Output the (X, Y) coordinate of the center of the cell containing the given text.  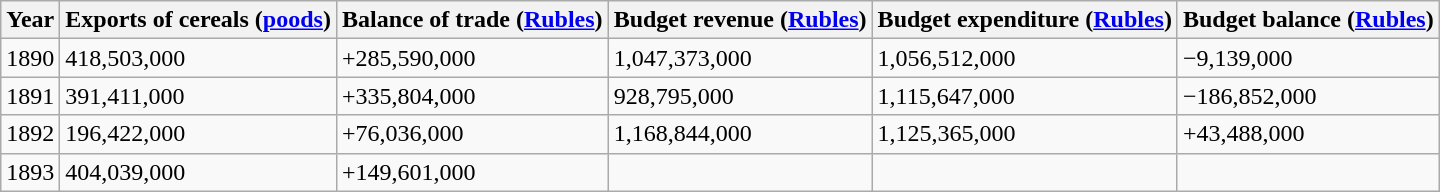
196,422,000 (198, 134)
1891 (30, 96)
Budget expenditure (Rubles) (1024, 20)
404,039,000 (198, 172)
Budget balance (Rubles) (1308, 20)
1,168,844,000 (740, 134)
1,047,373,000 (740, 58)
Balance of trade (Rubles) (472, 20)
+149,601,000 (472, 172)
1890 (30, 58)
391,411,000 (198, 96)
1892 (30, 134)
1,125,365,000 (1024, 134)
+285,590,000 (472, 58)
−186,852,000 (1308, 96)
Budget revenue (Rubles) (740, 20)
+335,804,000 (472, 96)
928,795,000 (740, 96)
−9,139,000 (1308, 58)
1,056,512,000 (1024, 58)
1,115,647,000 (1024, 96)
+43,488,000 (1308, 134)
Exports of cereals (poods) (198, 20)
Year (30, 20)
418,503,000 (198, 58)
+76,036,000 (472, 134)
1893 (30, 172)
